Output the (X, Y) coordinate of the center of the cell containing the given text.  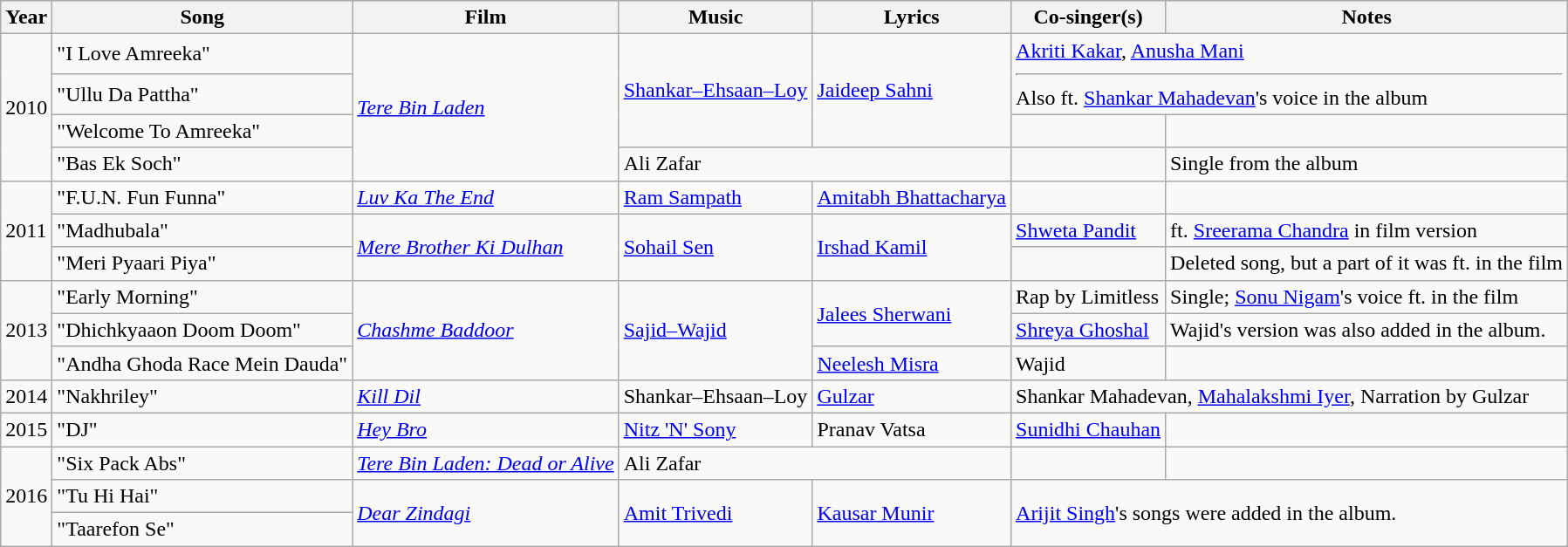
Jalees Sherwani (912, 313)
"Six Pack Abs" (202, 463)
Arijit Singh's songs were added in the album. (1290, 513)
Song (202, 17)
"Andha Ghoda Race Mein Dauda" (202, 363)
Single; Sonu Nigam's voice ft. in the film (1366, 297)
Chashme Baddoor (485, 330)
Amit Trivedi (716, 513)
Dear Zindagi (485, 513)
"Early Morning" (202, 297)
"I Love Amreeka" (202, 54)
Ram Sampath (716, 197)
Deleted song, but a part of it was ft. in the film (1366, 263)
Hey Bro (485, 429)
"Taarefon Se" (202, 530)
"Madhubala" (202, 230)
Film (485, 17)
Rap by Limitless (1089, 297)
"Nakhriley" (202, 396)
Nitz 'N' Sony (716, 429)
2013 (26, 330)
"Tu Hi Hai" (202, 496)
Co-singer(s) (1089, 17)
Year (26, 17)
ft. Sreerama Chandra in film version (1366, 230)
"F.U.N. Fun Funna" (202, 197)
Wajid (1089, 363)
Pranav Vatsa (912, 429)
Mere Brother Ki Dulhan (485, 247)
Lyrics (912, 17)
Akriti Kakar, Anusha ManiAlso ft. Shankar Mahadevan's voice in the album (1290, 74)
"Ullu Da Pattha" (202, 94)
Kill Dil (485, 396)
"Meri Pyaari Piya" (202, 263)
2010 (26, 107)
Shweta Pandit (1089, 230)
Kausar Munir (912, 513)
Single from the album (1366, 164)
2015 (26, 429)
Tere Bin Laden: Dead or Alive (485, 463)
Gulzar (912, 396)
"Welcome To Amreeka" (202, 131)
"Bas Ek Soch" (202, 164)
Notes (1366, 17)
Shankar Mahadevan, Mahalakshmi Iyer, Narration by Gulzar (1290, 396)
"DJ" (202, 429)
Amitabh Bhattacharya (912, 197)
Sohail Sen (716, 247)
Tere Bin Laden (485, 107)
2011 (26, 230)
Sunidhi Chauhan (1089, 429)
Jaideep Sahni (912, 91)
Luv Ka The End (485, 197)
Sajid–Wajid (716, 330)
"Dhichkyaaon Doom Doom" (202, 330)
2016 (26, 496)
Music (716, 17)
Irshad Kamil (912, 247)
Wajid's version was also added in the album. (1366, 330)
Shreya Ghoshal (1089, 330)
2014 (26, 396)
Neelesh Misra (912, 363)
